Provide the [X, Y] coordinate of the cell's center where the given text is located.  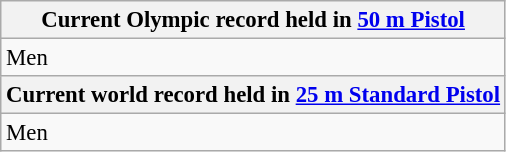
Current Olympic record held in 50 m Pistol [254, 20]
Current world record held in 25 m Standard Pistol [254, 95]
